Return [X, Y] of the center of cell containing provided text 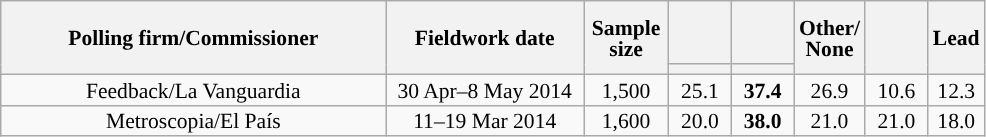
37.4 [762, 90]
Lead [956, 38]
10.6 [896, 90]
1,500 [626, 90]
38.0 [762, 120]
20.0 [700, 120]
Feedback/La Vanguardia [194, 90]
Other/None [830, 38]
Sample size [626, 38]
18.0 [956, 120]
Polling firm/Commissioner [194, 38]
25.1 [700, 90]
26.9 [830, 90]
Fieldwork date [485, 38]
1,600 [626, 120]
11–19 Mar 2014 [485, 120]
30 Apr–8 May 2014 [485, 90]
12.3 [956, 90]
Metroscopia/El País [194, 120]
